Identify which cell holds the provided text, then report its [X, Y] central coordinate. 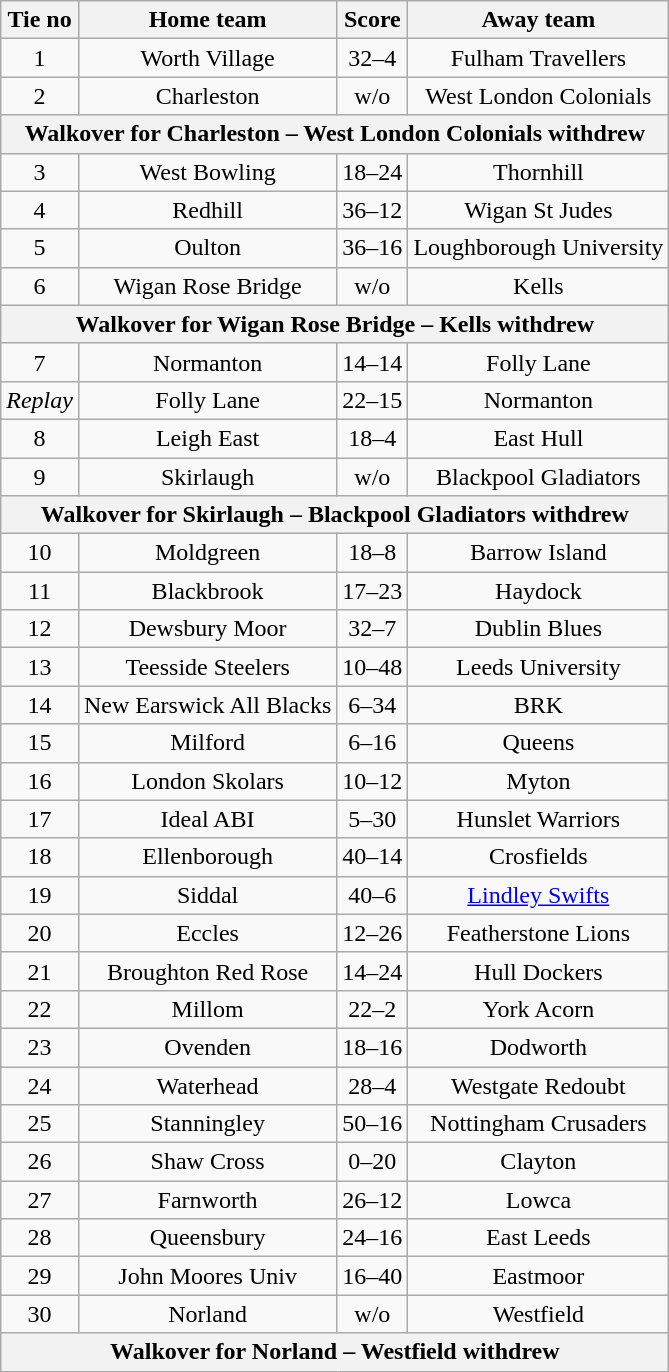
22 [40, 1009]
17–23 [372, 591]
10 [40, 553]
6–34 [372, 705]
Redhill [207, 210]
26 [40, 1162]
10–48 [372, 667]
Broughton Red Rose [207, 971]
2 [40, 96]
Haydock [538, 591]
Featherstone Lions [538, 933]
6–16 [372, 743]
Crosfields [538, 857]
14–14 [372, 362]
36–12 [372, 210]
11 [40, 591]
18 [40, 857]
32–7 [372, 629]
Westfield [538, 1314]
Away team [538, 20]
14 [40, 705]
Walkover for Skirlaugh – Blackpool Gladiators withdrew [335, 515]
36–16 [372, 248]
Home team [207, 20]
Hull Dockers [538, 971]
12–26 [372, 933]
Farnworth [207, 1200]
24 [40, 1085]
18–16 [372, 1047]
Leigh East [207, 438]
22–15 [372, 400]
Milford [207, 743]
Thornhill [538, 172]
Queens [538, 743]
West Bowling [207, 172]
13 [40, 667]
Barrow Island [538, 553]
15 [40, 743]
50–16 [372, 1124]
John Moores Univ [207, 1276]
London Skolars [207, 781]
New Earswick All Blacks [207, 705]
5–30 [372, 819]
Clayton [538, 1162]
6 [40, 286]
Dewsbury Moor [207, 629]
Leeds University [538, 667]
Wigan St Judes [538, 210]
10–12 [372, 781]
Teesside Steelers [207, 667]
Eccles [207, 933]
20 [40, 933]
22–2 [372, 1009]
21 [40, 971]
8 [40, 438]
Lindley Swifts [538, 895]
Millom [207, 1009]
Blackpool Gladiators [538, 477]
14–24 [372, 971]
3 [40, 172]
Walkover for Norland – Westfield withdrew [335, 1352]
Skirlaugh [207, 477]
9 [40, 477]
Ideal ABI [207, 819]
Norland [207, 1314]
Worth Village [207, 58]
28–4 [372, 1085]
Fulham Travellers [538, 58]
Waterhead [207, 1085]
5 [40, 248]
Westgate Redoubt [538, 1085]
Eastmoor [538, 1276]
Walkover for Wigan Rose Bridge – Kells withdrew [335, 324]
26–12 [372, 1200]
18–4 [372, 438]
Blackbrook [207, 591]
Ovenden [207, 1047]
Myton [538, 781]
Wigan Rose Bridge [207, 286]
19 [40, 895]
32–4 [372, 58]
Kells [538, 286]
25 [40, 1124]
Ellenborough [207, 857]
York Acorn [538, 1009]
Replay [40, 400]
12 [40, 629]
18–8 [372, 553]
East Leeds [538, 1238]
Charleston [207, 96]
Stanningley [207, 1124]
40–14 [372, 857]
Loughborough University [538, 248]
7 [40, 362]
Tie no [40, 20]
Dublin Blues [538, 629]
30 [40, 1314]
Queensbury [207, 1238]
Hunslet Warriors [538, 819]
Dodworth [538, 1047]
1 [40, 58]
40–6 [372, 895]
Oulton [207, 248]
17 [40, 819]
Lowca [538, 1200]
Nottingham Crusaders [538, 1124]
4 [40, 210]
27 [40, 1200]
Walkover for Charleston – West London Colonials withdrew [335, 134]
Shaw Cross [207, 1162]
16 [40, 781]
Siddal [207, 895]
West London Colonials [538, 96]
0–20 [372, 1162]
29 [40, 1276]
28 [40, 1238]
Moldgreen [207, 553]
Score [372, 20]
18–24 [372, 172]
23 [40, 1047]
BRK [538, 705]
24–16 [372, 1238]
East Hull [538, 438]
16–40 [372, 1276]
